For the text-containing cell, return its midpoint in (X, Y) coordinate format. 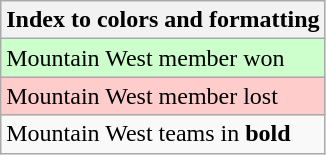
Mountain West member lost (163, 96)
Mountain West member won (163, 58)
Index to colors and formatting (163, 20)
Mountain West teams in bold (163, 134)
